Identify which cell holds the provided text, then report its (x, y) central coordinate. 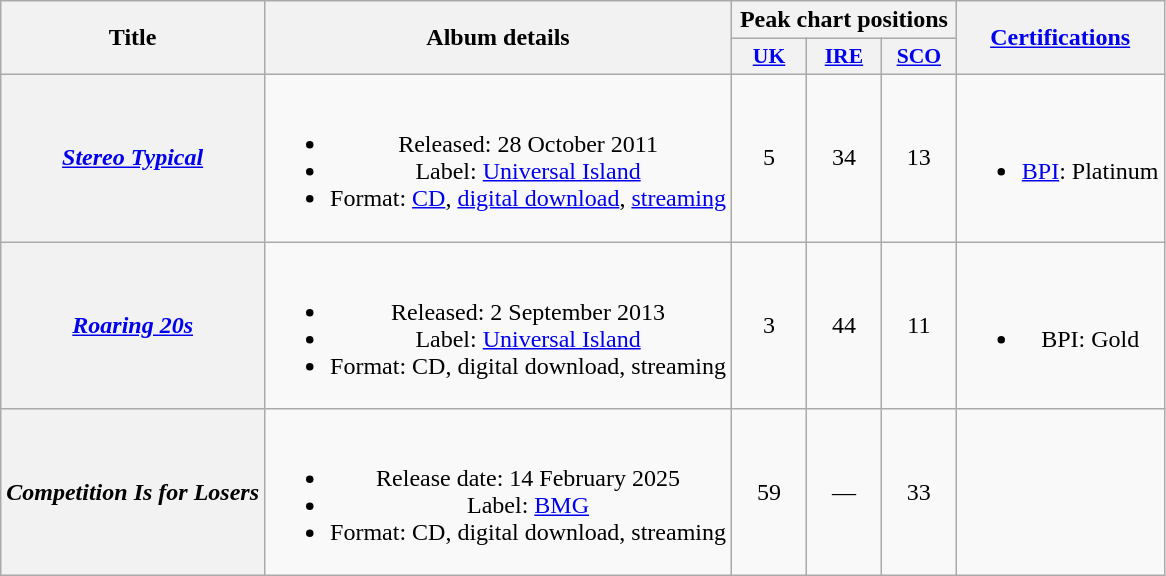
— (844, 492)
BPI: Platinum (1060, 158)
Competition Is for Losers (133, 492)
Stereo Typical (133, 158)
5 (770, 158)
59 (770, 492)
Roaring 20s (133, 326)
BPI: Gold (1060, 326)
Released: 28 October 2011Label: Universal IslandFormat: CD, digital download, streaming (498, 158)
IRE (844, 57)
34 (844, 158)
Certifications (1060, 38)
3 (770, 326)
Title (133, 38)
Released: 2 September 2013Label: Universal IslandFormat: CD, digital download, streaming (498, 326)
33 (918, 492)
Peak chart positions (844, 20)
Release date: 14 February 2025Label: BMGFormat: CD, digital download, streaming (498, 492)
Album details (498, 38)
11 (918, 326)
44 (844, 326)
UK (770, 57)
SCO (918, 57)
13 (918, 158)
